Pinpoint the cell where the given text exists, returning its (X, Y) midpoint coordinate. 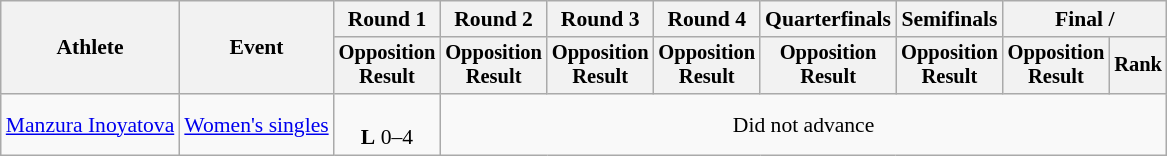
Final / (1085, 19)
Rank (1138, 66)
Manzura Inoyatova (90, 124)
Event (256, 48)
Athlete (90, 48)
Round 2 (494, 19)
Did not advance (804, 124)
Round 4 (706, 19)
Round 1 (388, 19)
Semifinals (950, 19)
Women's singles (256, 124)
L 0–4 (388, 124)
Quarterfinals (828, 19)
Round 3 (600, 19)
